Output the [x, y] coordinate of the center of the cell containing the given text.  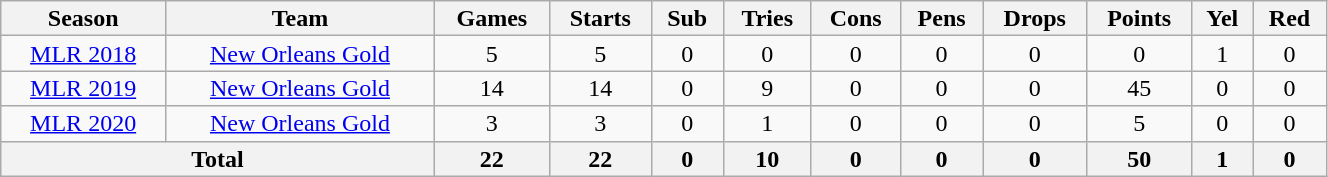
Pens [942, 18]
Tries [767, 18]
Red [1290, 18]
Points [1139, 18]
50 [1139, 158]
Games [492, 18]
MLR 2018 [84, 54]
Yel [1222, 18]
Season [84, 18]
9 [767, 88]
Cons [856, 18]
45 [1139, 88]
Drops [1034, 18]
Sub [687, 18]
Team [300, 18]
Starts [600, 18]
MLR 2020 [84, 124]
10 [767, 158]
MLR 2019 [84, 88]
Total [218, 158]
